Return the (X, Y) coordinate for the center point of the cell that contains the specified text.  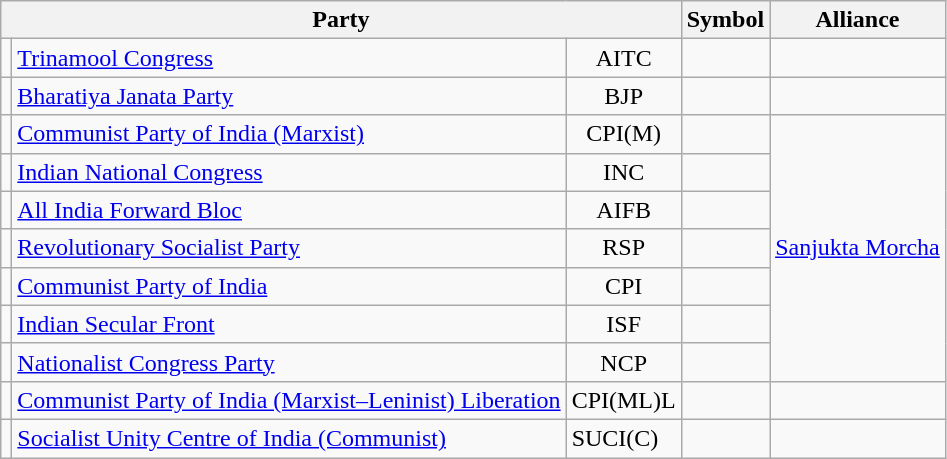
Indian Secular Front (289, 324)
BJP (624, 96)
SUCI(C) (624, 438)
Communist Party of India (289, 286)
Alliance (858, 20)
Communist Party of India (Marxist–Leninist) Liberation (289, 400)
CPI(M) (624, 134)
NCP (624, 362)
Socialist Unity Centre of India (Communist) (289, 438)
Nationalist Congress Party (289, 362)
Bharatiya Janata Party (289, 96)
CPI(ML)L (624, 400)
Trinamool Congress (289, 58)
Communist Party of India (Marxist) (289, 134)
Party (341, 20)
INC (624, 172)
AIFB (624, 210)
RSP (624, 248)
Symbol (725, 20)
CPI (624, 286)
Indian National Congress (289, 172)
Revolutionary Socialist Party (289, 248)
All India Forward Bloc (289, 210)
Sanjukta Morcha (858, 248)
ISF (624, 324)
AITC (624, 58)
